Detect which cell encompasses the target text, then output its (x, y) center coordinate. 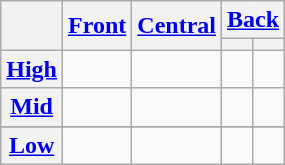
Low (32, 145)
Central (177, 26)
Mid (32, 107)
Back (254, 20)
Front (98, 26)
High (32, 69)
